Search for the cell housing the specified text and yield its [x, y] center coordinate. 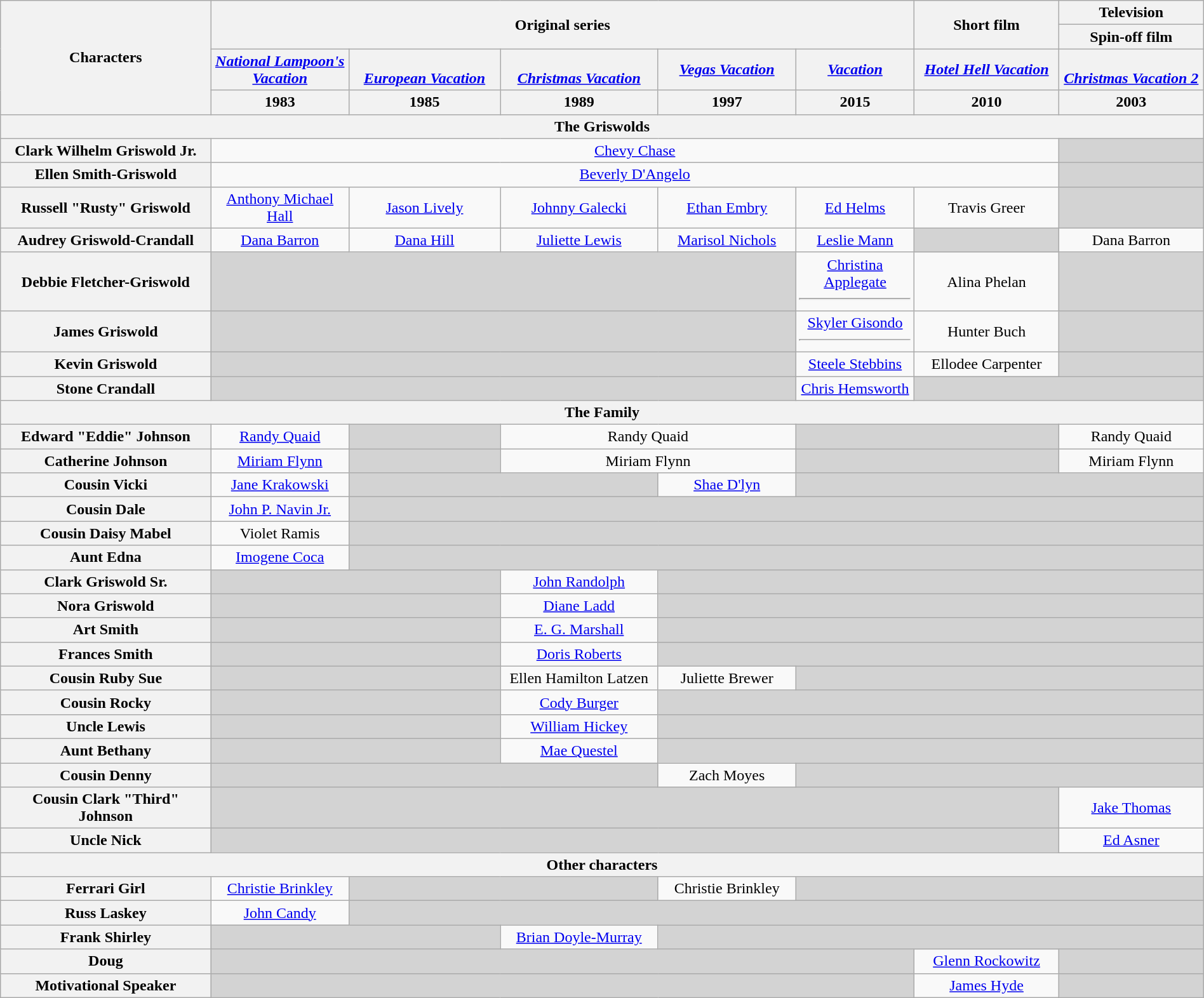
Jake Thomas [1131, 808]
Zach Moyes [726, 775]
Cousin Clark "Third" Johnson [105, 808]
Uncle Lewis [105, 726]
Clark Griswold Sr. [105, 582]
Catherine Johnson [105, 461]
Anthony Michael Hall [279, 207]
Mae Questel [579, 750]
Diane Ladd [579, 606]
James Hyde [987, 985]
Jane Krakowski [279, 485]
Original series [563, 25]
1989 [579, 102]
2015 [855, 102]
Cousin Ruby Sue [105, 678]
William Hickey [579, 726]
James Griswold [105, 331]
Glenn Rockowitz [987, 961]
Alina Phelan [987, 281]
Vacation [855, 70]
Other characters [602, 865]
Short film [987, 25]
Doris Roberts [579, 654]
1985 [424, 102]
Russ Laskey [105, 913]
The Griswolds [602, 126]
Christmas Vacation 2 [1131, 70]
Ferrari Girl [105, 889]
Chevy Chase [635, 150]
Stone Crandall [105, 388]
Imogene Coca [279, 557]
Dana Hill [424, 240]
Aunt Edna [105, 557]
Skyler Gisondo [855, 331]
Russell "Rusty" Griswold [105, 207]
2010 [987, 102]
Vegas Vacation [726, 70]
Beverly D'Angelo [635, 175]
John Randolph [579, 582]
John Candy [279, 913]
Aunt Bethany [105, 750]
Steele Stebbins [855, 364]
Motivational Speaker [105, 985]
Frances Smith [105, 654]
Ellen Hamilton Latzen [579, 678]
E. G. Marshall [579, 630]
Cousin Daisy Mabel [105, 533]
Jason Lively [424, 207]
John P. Navin Jr. [279, 509]
Nora Griswold [105, 606]
Ed Asner [1131, 841]
Television [1131, 13]
Characters [105, 57]
1983 [279, 102]
Violet Ramis [279, 533]
Brian Doyle-Murray [579, 937]
Cousin Dale [105, 509]
Juliette Lewis [579, 240]
Shae D'lyn [726, 485]
Cody Burger [579, 702]
Chris Hemsworth [855, 388]
Christina Applegate [855, 281]
Debbie Fletcher-Griswold [105, 281]
Frank Shirley [105, 937]
1997 [726, 102]
Ethan Embry [726, 207]
Cousin Rocky [105, 702]
Marisol Nichols [726, 240]
Cousin Denny [105, 775]
European Vacation [424, 70]
2003 [1131, 102]
Edward "Eddie" Johnson [105, 437]
Uncle Nick [105, 841]
Travis Greer [987, 207]
Clark Wilhelm Griswold Jr. [105, 150]
Hotel Hell Vacation [987, 70]
Juliette Brewer [726, 678]
Art Smith [105, 630]
Christmas Vacation [579, 70]
Audrey Griswold-Crandall [105, 240]
Johnny Galecki [579, 207]
Ed Helms [855, 207]
Leslie Mann [855, 240]
Spin-off film [1131, 37]
Kevin Griswold [105, 364]
Hunter Buch [987, 331]
Ellodee Carpenter [987, 364]
Cousin Vicki [105, 485]
National Lampoon's Vacation [279, 70]
Doug [105, 961]
Ellen Smith-Griswold [105, 175]
The Family [602, 413]
